Extract the [x, y] coordinate from the center of the cell holding the provided text.  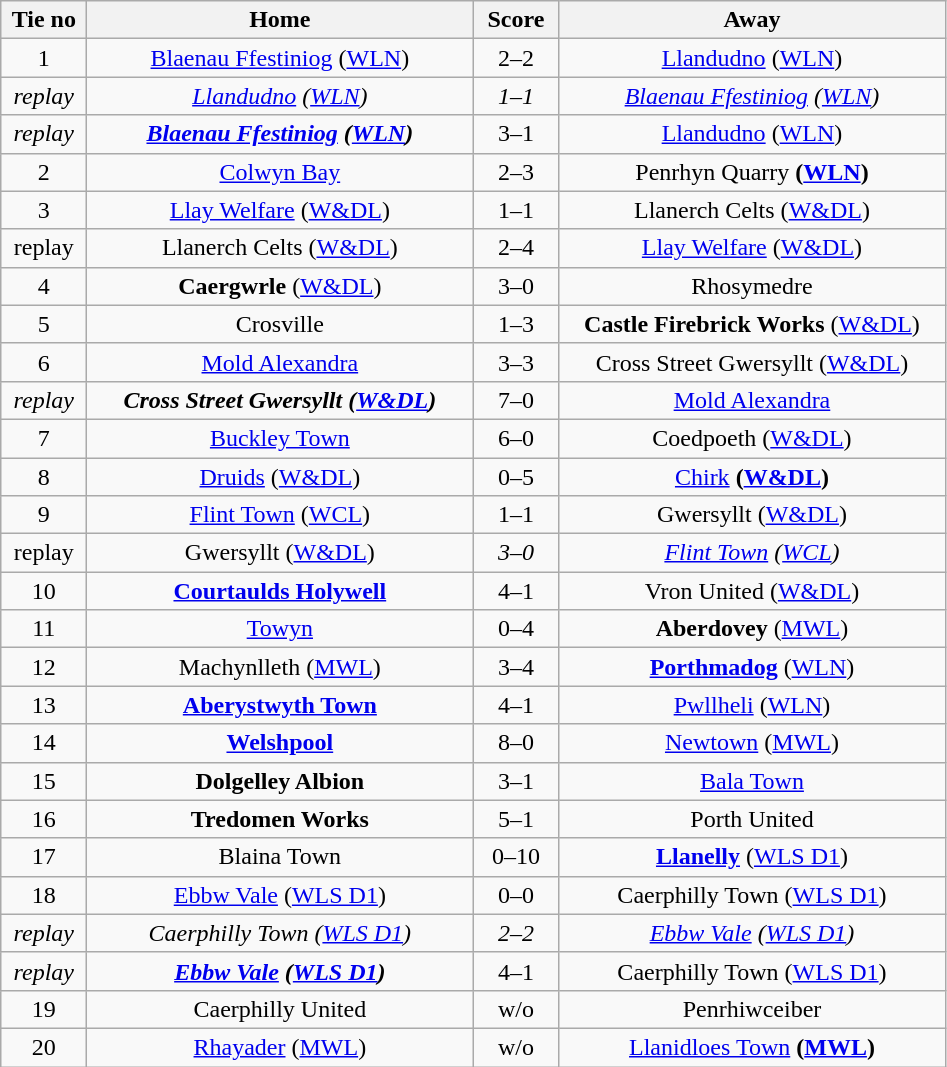
16 [44, 819]
Llanidloes Town (MWL) [752, 1047]
3–3 [516, 362]
Score [516, 20]
0–10 [516, 857]
7–0 [516, 400]
1–3 [516, 324]
Buckley Town [280, 438]
Rhayader (MWL) [280, 1047]
14 [44, 743]
Machynlleth (MWL) [280, 667]
18 [44, 895]
Courtaulds Holywell [280, 591]
Bala Town [752, 781]
Chirk (W&DL) [752, 477]
Colwyn Bay [280, 172]
Home [280, 20]
0–0 [516, 895]
5–1 [516, 819]
4 [44, 286]
Tredomen Works [280, 819]
Aberystwyth Town [280, 705]
Aberdovey (MWL) [752, 629]
Blaina Town [280, 857]
8 [44, 477]
Druids (W&DL) [280, 477]
0–5 [516, 477]
1 [44, 58]
8–0 [516, 743]
6–0 [516, 438]
10 [44, 591]
Caergwrle (W&DL) [280, 286]
7 [44, 438]
6 [44, 362]
Towyn [280, 629]
2–4 [516, 248]
Caerphilly United [280, 1009]
Pwllheli (WLN) [752, 705]
Penrhiwceiber [752, 1009]
Penrhyn Quarry (WLN) [752, 172]
Porth United [752, 819]
13 [44, 705]
20 [44, 1047]
3 [44, 210]
Porthmadog (WLN) [752, 667]
Crosville [280, 324]
2 [44, 172]
Vron United (W&DL) [752, 591]
Rhosymedre [752, 286]
Welshpool [280, 743]
Coedpoeth (W&DL) [752, 438]
5 [44, 324]
11 [44, 629]
Away [752, 20]
12 [44, 667]
Newtown (MWL) [752, 743]
3–4 [516, 667]
9 [44, 515]
15 [44, 781]
2–3 [516, 172]
0–4 [516, 629]
Llanelly (WLS D1) [752, 857]
17 [44, 857]
19 [44, 1009]
Castle Firebrick Works (W&DL) [752, 324]
Tie no [44, 20]
Dolgelley Albion [280, 781]
